Capture the cell that displays the provided text and extract its [X, Y] central coordinate. 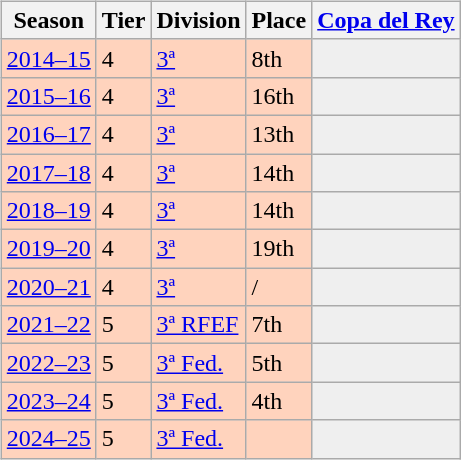
2015–16 [48, 96]
2023–24 [48, 401]
Tier [124, 20]
7th [279, 325]
2017–18 [48, 173]
2021–22 [48, 325]
/ [279, 287]
2019–20 [48, 249]
2024–25 [48, 439]
5th [279, 363]
3ª RFEF [198, 325]
13th [279, 134]
2016–17 [48, 134]
2018–19 [48, 211]
Season [48, 20]
2014–15 [48, 58]
8th [279, 58]
19th [279, 249]
2022–23 [48, 363]
Copa del Rey [386, 20]
2020–21 [48, 287]
4th [279, 401]
Division [198, 20]
Place [279, 20]
16th [279, 96]
